Capture the cell that displays the provided text and extract its [X, Y] central coordinate. 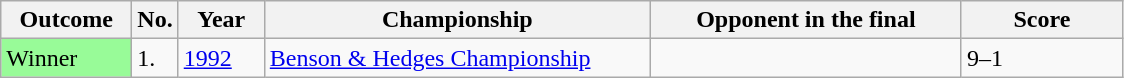
Benson & Hedges Championship [457, 58]
Score [1042, 20]
Opponent in the final [806, 20]
Championship [457, 20]
No. [155, 20]
1. [155, 58]
9–1 [1042, 58]
Year [221, 20]
1992 [221, 58]
Winner [66, 58]
Outcome [66, 20]
